For the text-containing cell, return its midpoint in [X, Y] coordinate format. 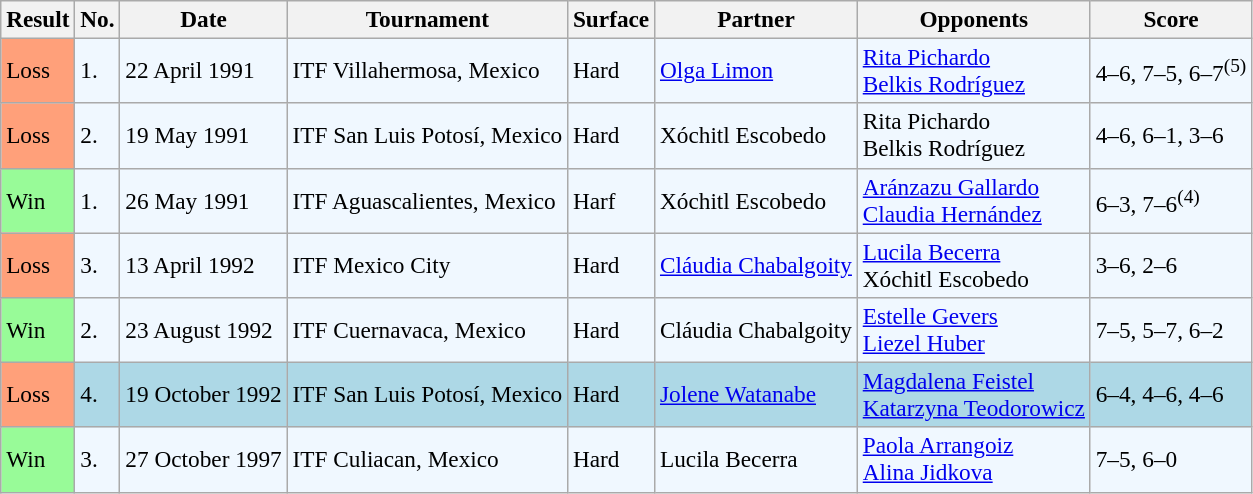
Opponents [974, 19]
Olga Limon [756, 70]
23 August 1992 [204, 330]
26 May 1991 [204, 200]
ITF Villahermosa, Mexico [427, 70]
6–3, 7–6(4) [1170, 200]
27 October 1997 [204, 460]
ITF Mexico City [427, 264]
Harf [612, 200]
Magdalena Feistel Katarzyna Teodorowicz [974, 394]
4. [98, 394]
Lucila Becerra Xóchitl Escobedo [974, 264]
Paola Arrangoiz Alina Jidkova [974, 460]
Result [38, 19]
6–4, 4–6, 4–6 [1170, 394]
22 April 1991 [204, 70]
Estelle Gevers Liezel Huber [974, 330]
Date [204, 19]
Aránzazu Gallardo Claudia Hernández [974, 200]
Partner [756, 19]
4–6, 6–1, 3–6 [1170, 136]
Score [1170, 19]
19 May 1991 [204, 136]
4–6, 7–5, 6–7(5) [1170, 70]
7–5, 6–0 [1170, 460]
ITF Culiacan, Mexico [427, 460]
Jolene Watanabe [756, 394]
ITF Aguascalientes, Mexico [427, 200]
13 April 1992 [204, 264]
Surface [612, 19]
Tournament [427, 19]
7–5, 5–7, 6–2 [1170, 330]
No. [98, 19]
19 October 1992 [204, 394]
ITF Cuernavaca, Mexico [427, 330]
Lucila Becerra [756, 460]
3–6, 2–6 [1170, 264]
